From the cell containing the given text, extract its center point as (x, y) coordinate. 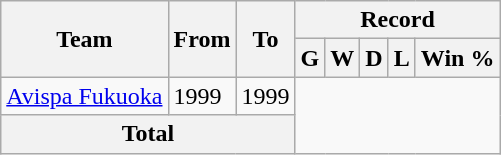
From (202, 39)
G (310, 58)
To (266, 39)
Team (84, 39)
Win % (458, 58)
W (342, 58)
Total (148, 134)
Record (398, 20)
D (374, 58)
L (402, 58)
Avispa Fukuoka (84, 96)
